Locate the cell with the specified text and output its [X, Y] center coordinate. 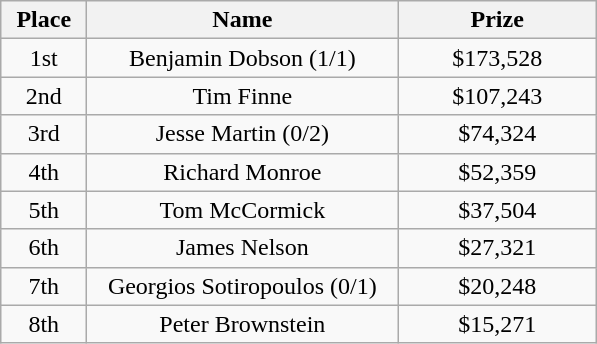
$52,359 [498, 172]
Place [44, 20]
$173,528 [498, 58]
Benjamin Dobson (1/1) [242, 58]
2nd [44, 96]
$27,321 [498, 248]
8th [44, 324]
Tom McCormick [242, 210]
$107,243 [498, 96]
Name [242, 20]
6th [44, 248]
3rd [44, 134]
7th [44, 286]
Peter Brownstein [242, 324]
1st [44, 58]
James Nelson [242, 248]
$37,504 [498, 210]
Tim Finne [242, 96]
$15,271 [498, 324]
Jesse Martin (0/2) [242, 134]
$20,248 [498, 286]
Richard Monroe [242, 172]
$74,324 [498, 134]
5th [44, 210]
Prize [498, 20]
Georgios Sotiropoulos (0/1) [242, 286]
4th [44, 172]
